Scan for the cell matching the given text and deliver its [x, y] coordinate at center. 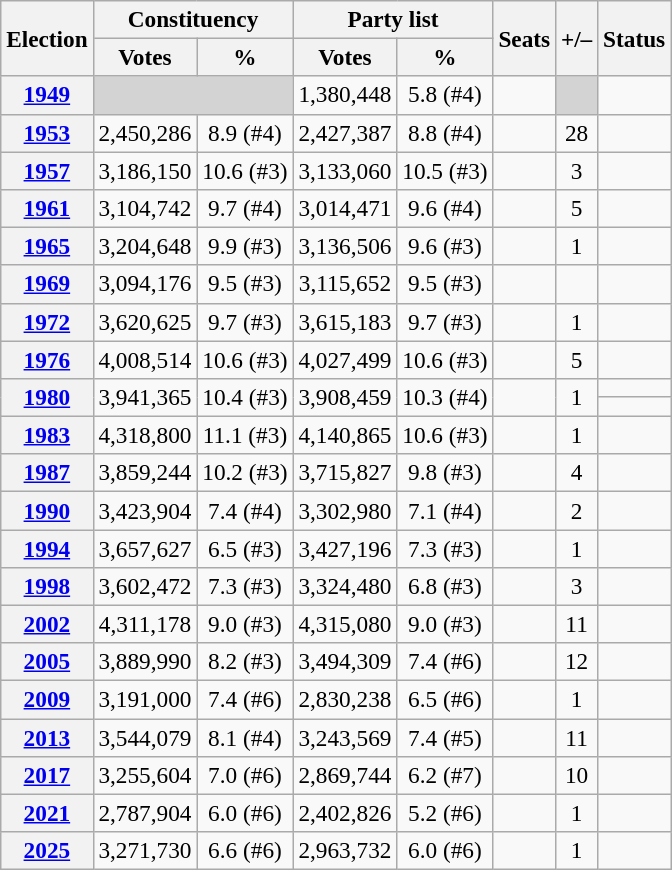
11.1 (#3) [245, 435]
2005 [47, 662]
3,136,506 [345, 246]
9.6 (#3) [445, 246]
12 [576, 662]
5.8 (#4) [445, 95]
2009 [47, 699]
2,402,826 [345, 813]
4 [576, 473]
9.6 (#4) [445, 208]
2 [576, 510]
7.4 (#4) [245, 510]
4,311,178 [145, 624]
3,104,742 [145, 208]
3,255,604 [145, 775]
4,140,865 [345, 435]
10.2 (#3) [245, 473]
1957 [47, 170]
8.8 (#4) [445, 133]
10.5 (#3) [445, 170]
6.5 (#6) [445, 699]
3,014,471 [345, 208]
1965 [47, 246]
9.9 (#3) [245, 246]
7.1 (#4) [445, 510]
28 [576, 133]
8.9 (#4) [245, 133]
Constituency [193, 19]
4,318,800 [145, 435]
3,204,648 [145, 246]
3,859,244 [145, 473]
8.1 (#4) [245, 737]
7.4 (#5) [445, 737]
3,908,459 [345, 397]
3,544,079 [145, 737]
6.2 (#7) [445, 775]
2017 [47, 775]
2,963,732 [345, 850]
3,423,904 [145, 510]
9.7 (#4) [245, 208]
3,427,196 [345, 548]
1994 [47, 548]
Party list [393, 19]
6.6 (#6) [245, 850]
1972 [47, 322]
10 [576, 775]
3,094,176 [145, 284]
1980 [47, 397]
3,615,183 [345, 322]
1961 [47, 208]
9.8 (#3) [445, 473]
2,869,744 [345, 775]
3,715,827 [345, 473]
Status [634, 38]
2,830,238 [345, 699]
2021 [47, 813]
3,602,472 [145, 586]
4,315,080 [345, 624]
10.4 (#3) [245, 397]
1987 [47, 473]
8.2 (#3) [245, 662]
3,243,569 [345, 737]
3,494,309 [345, 662]
3,620,625 [145, 322]
2025 [47, 850]
3,889,990 [145, 662]
2,427,387 [345, 133]
3,133,060 [345, 170]
7.0 (#6) [245, 775]
2013 [47, 737]
1953 [47, 133]
6.8 (#3) [445, 586]
3,657,627 [145, 548]
4,027,499 [345, 359]
4,008,514 [145, 359]
3,191,000 [145, 699]
2,787,904 [145, 813]
3,302,980 [345, 510]
1,380,448 [345, 95]
3,115,652 [345, 284]
Election [47, 38]
3,186,150 [145, 170]
1949 [47, 95]
1969 [47, 284]
1976 [47, 359]
1983 [47, 435]
3,271,730 [145, 850]
Seats [524, 38]
6.5 (#3) [245, 548]
10.3 (#4) [445, 397]
1998 [47, 586]
3,324,480 [345, 586]
5.2 (#6) [445, 813]
2002 [47, 624]
1990 [47, 510]
3,941,365 [145, 397]
+/– [576, 38]
2,450,286 [145, 133]
